From the cell containing the given text, extract its center point as [x, y] coordinate. 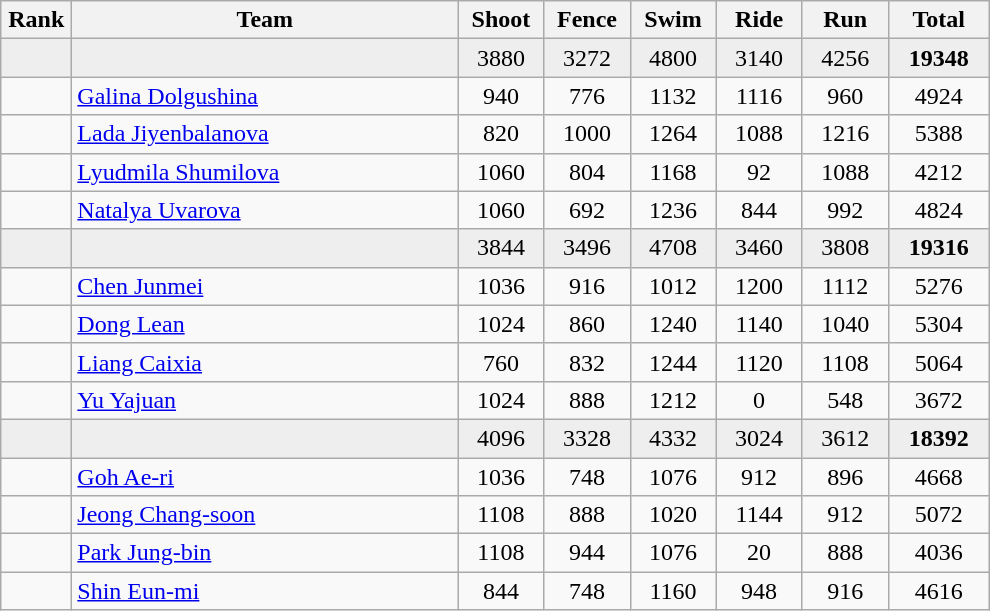
1236 [673, 210]
3496 [587, 248]
4096 [501, 438]
Jeong Chang-soon [265, 515]
1144 [759, 515]
1132 [673, 96]
896 [845, 477]
860 [587, 324]
Galina Dolgushina [265, 96]
Lyudmila Shumilova [265, 172]
4212 [938, 172]
992 [845, 210]
820 [501, 134]
4616 [938, 591]
1160 [673, 591]
Liang Caixia [265, 362]
1244 [673, 362]
Shoot [501, 20]
3672 [938, 400]
3272 [587, 58]
4036 [938, 553]
Dong Lean [265, 324]
1264 [673, 134]
5304 [938, 324]
Shin Eun-mi [265, 591]
4332 [673, 438]
19316 [938, 248]
940 [501, 96]
760 [501, 362]
1112 [845, 286]
1020 [673, 515]
Team [265, 20]
3844 [501, 248]
960 [845, 96]
1168 [673, 172]
1140 [759, 324]
Goh Ae-ri [265, 477]
Rank [36, 20]
Park Jung-bin [265, 553]
Fence [587, 20]
Run [845, 20]
5064 [938, 362]
3808 [845, 248]
Total [938, 20]
548 [845, 400]
1200 [759, 286]
3024 [759, 438]
4824 [938, 210]
1216 [845, 134]
Chen Junmei [265, 286]
3612 [845, 438]
5276 [938, 286]
776 [587, 96]
1212 [673, 400]
1116 [759, 96]
Ride [759, 20]
832 [587, 362]
19348 [938, 58]
0 [759, 400]
5388 [938, 134]
Lada Jiyenbalanova [265, 134]
20 [759, 553]
3460 [759, 248]
1120 [759, 362]
Natalya Uvarova [265, 210]
804 [587, 172]
18392 [938, 438]
1012 [673, 286]
3140 [759, 58]
4256 [845, 58]
1240 [673, 324]
3328 [587, 438]
4668 [938, 477]
948 [759, 591]
1000 [587, 134]
1040 [845, 324]
692 [587, 210]
4924 [938, 96]
5072 [938, 515]
Swim [673, 20]
3880 [501, 58]
4800 [673, 58]
4708 [673, 248]
Yu Yajuan [265, 400]
92 [759, 172]
944 [587, 553]
